Search for the cell housing the specified text and yield its [x, y] center coordinate. 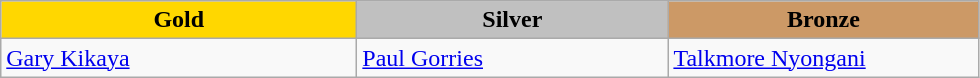
Gary Kikaya [179, 58]
Bronze [824, 20]
Silver [512, 20]
Gold [179, 20]
Talkmore Nyongani [824, 58]
Paul Gorries [512, 58]
